From the cell containing the given text, extract its center point as (x, y) coordinate. 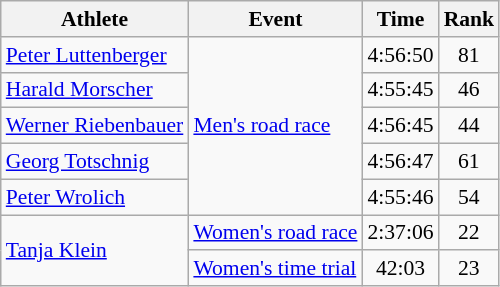
4:55:46 (400, 197)
2:37:06 (400, 233)
46 (470, 90)
22 (470, 233)
44 (470, 126)
Peter Luttenberger (95, 55)
Men's road race (275, 126)
Peter Wrolich (95, 197)
4:55:45 (400, 90)
Time (400, 19)
Harald Morscher (95, 90)
61 (470, 162)
54 (470, 197)
42:03 (400, 269)
4:56:45 (400, 126)
Georg Totschnig (95, 162)
4:56:47 (400, 162)
81 (470, 55)
Event (275, 19)
Werner Riebenbauer (95, 126)
4:56:50 (400, 55)
Women's road race (275, 233)
23 (470, 269)
Women's time trial (275, 269)
Rank (470, 19)
Tanja Klein (95, 250)
Athlete (95, 19)
